Identify which cell holds the provided text, then report its [x, y] central coordinate. 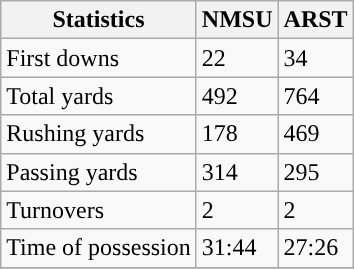
NMSU [237, 20]
314 [237, 172]
31:44 [237, 248]
Total yards [99, 96]
Time of possession [99, 248]
First downs [99, 58]
27:26 [316, 248]
295 [316, 172]
Rushing yards [99, 134]
469 [316, 134]
492 [237, 96]
Statistics [99, 20]
Passing yards [99, 172]
Turnovers [99, 210]
22 [237, 58]
ARST [316, 20]
764 [316, 96]
178 [237, 134]
34 [316, 58]
